From the cell containing the given text, extract its center point as (X, Y) coordinate. 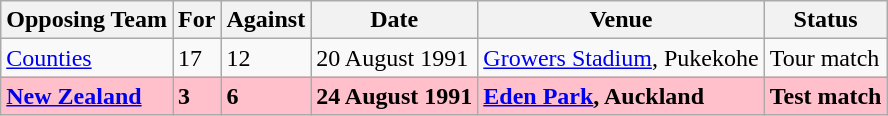
Against (266, 20)
Opposing Team (87, 20)
Date (394, 20)
Tour match (826, 58)
For (197, 20)
12 (266, 58)
Status (826, 20)
Counties (87, 58)
6 (266, 96)
17 (197, 58)
24 August 1991 (394, 96)
Eden Park, Auckland (621, 96)
Test match (826, 96)
New Zealand (87, 96)
20 August 1991 (394, 58)
Growers Stadium, Pukekohe (621, 58)
3 (197, 96)
Venue (621, 20)
